Return (X, Y) of the center of cell containing provided text 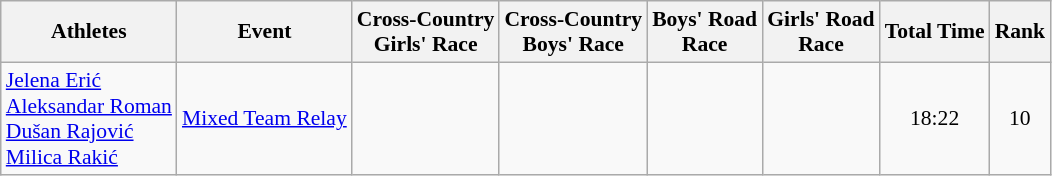
Athletes (89, 32)
Total Time (935, 32)
18:22 (935, 118)
Boys' RoadRace (704, 32)
10 (1020, 118)
Cross-CountryBoys' Race (573, 32)
Mixed Team Relay (264, 118)
Jelena ErićAleksandar RomanDušan RajovićMilica Rakić (89, 118)
Event (264, 32)
Rank (1020, 32)
Girls' RoadRace (820, 32)
Cross-CountryGirls' Race (426, 32)
